Detect which cell encompasses the target text, then output its [X, Y] center coordinate. 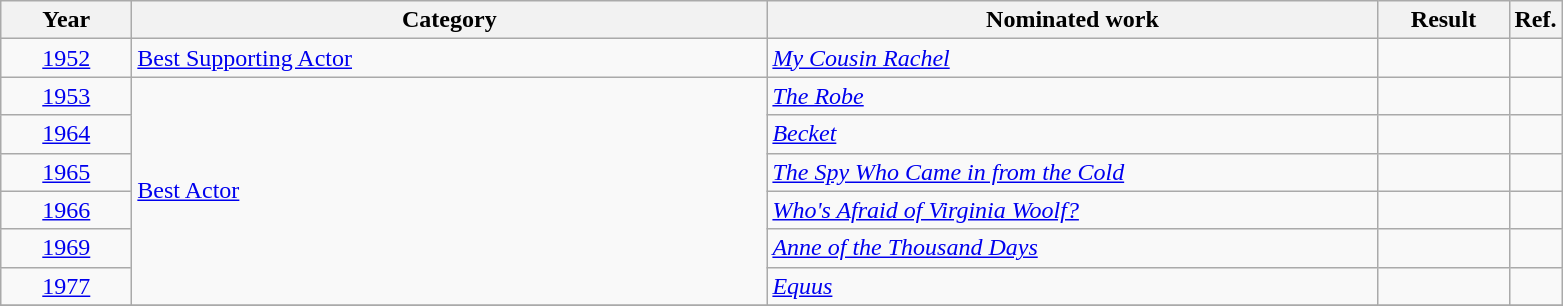
Year [66, 20]
Ref. [1536, 20]
1964 [66, 134]
Best Supporting Actor [450, 58]
My Cousin Rachel [1072, 58]
Anne of the Thousand Days [1072, 248]
1966 [66, 210]
Best Actor [450, 191]
Result [1444, 20]
1969 [66, 248]
Who's Afraid of Virginia Woolf? [1072, 210]
Equus [1072, 286]
Becket [1072, 134]
The Robe [1072, 96]
1965 [66, 172]
1977 [66, 286]
1953 [66, 96]
The Spy Who Came in from the Cold [1072, 172]
1952 [66, 58]
Nominated work [1072, 20]
Category [450, 20]
